Detect which cell encompasses the target text, then output its [x, y] center coordinate. 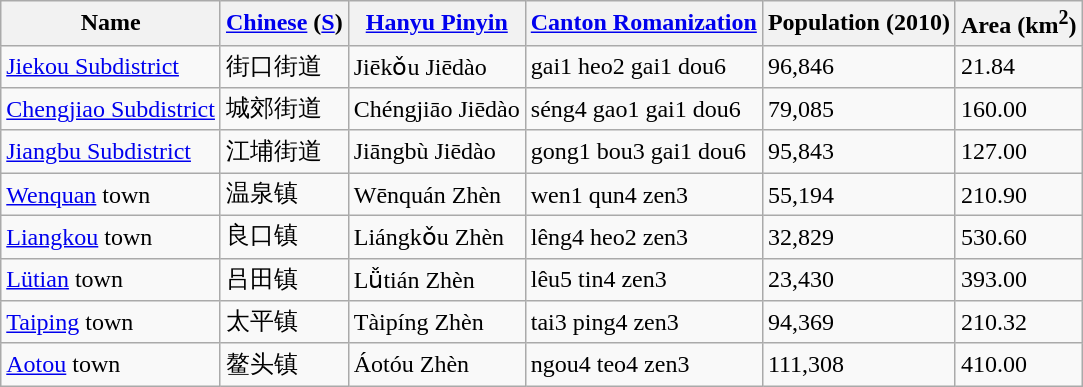
Taiping town [111, 322]
Lütian town [111, 280]
gong1 bou3 gai1 dou6 [644, 152]
79,085 [858, 110]
Tàipíng Zhèn [436, 322]
111,308 [858, 364]
城郊街道 [284, 110]
530.60 [1018, 238]
Chinese (S) [284, 24]
127.00 [1018, 152]
Wēnquán Zhèn [436, 194]
lêng4 heo2 zen3 [644, 238]
160.00 [1018, 110]
Aotou town [111, 364]
gai1 heo2 gai1 dou6 [644, 66]
良口镇 [284, 238]
Chéngjiāo Jiēdào [436, 110]
Áotóu Zhèn [436, 364]
wen1 qun4 zen3 [644, 194]
410.00 [1018, 364]
32,829 [858, 238]
55,194 [858, 194]
Liángkǒu Zhèn [436, 238]
94,369 [858, 322]
吕田镇 [284, 280]
210.32 [1018, 322]
96,846 [858, 66]
23,430 [858, 280]
鳌头镇 [284, 364]
温泉镇 [284, 194]
Name [111, 24]
21.84 [1018, 66]
ngou4 teo4 zen3 [644, 364]
tai3 ping4 zen3 [644, 322]
Jiangbu Subdistrict [111, 152]
Wenquan town [111, 194]
393.00 [1018, 280]
Chengjiao Subdistrict [111, 110]
太平镇 [284, 322]
Hanyu Pinyin [436, 24]
95,843 [858, 152]
Jiāngbù Jiēdào [436, 152]
Jiēkǒu Jiēdào [436, 66]
Area (km2) [1018, 24]
Canton Romanization [644, 24]
Lǚtián Zhèn [436, 280]
Liangkou town [111, 238]
lêu5 tin4 zen3 [644, 280]
Population (2010) [858, 24]
Jiekou Subdistrict [111, 66]
séng4 gao1 gai1 dou6 [644, 110]
210.90 [1018, 194]
街口街道 [284, 66]
江埔街道 [284, 152]
